Return the [x, y] coordinate for the center point of the cell that contains the specified text.  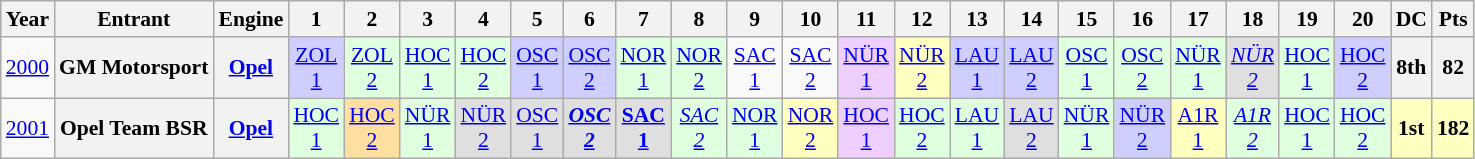
2 [372, 19]
Year [28, 19]
12 [922, 19]
8th [1412, 68]
19 [1307, 19]
A1R1 [1198, 128]
14 [1031, 19]
1st [1412, 128]
6 [589, 19]
13 [977, 19]
ZOL1 [316, 68]
3 [428, 19]
17 [1198, 19]
2001 [28, 128]
18 [1252, 19]
82 [1454, 68]
ZOL2 [372, 68]
Pts [1454, 19]
15 [1087, 19]
4 [483, 19]
9 [755, 19]
7 [643, 19]
182 [1454, 128]
16 [1142, 19]
10 [811, 19]
2000 [28, 68]
Opel Team BSR [134, 128]
Entrant [134, 19]
DC [1412, 19]
A1R2 [1252, 128]
11 [866, 19]
8 [699, 19]
20 [1363, 19]
Engine [250, 19]
5 [537, 19]
1 [316, 19]
GM Motorsport [134, 68]
